Return the [x, y] coordinate for the center point of the cell that contains the specified text.  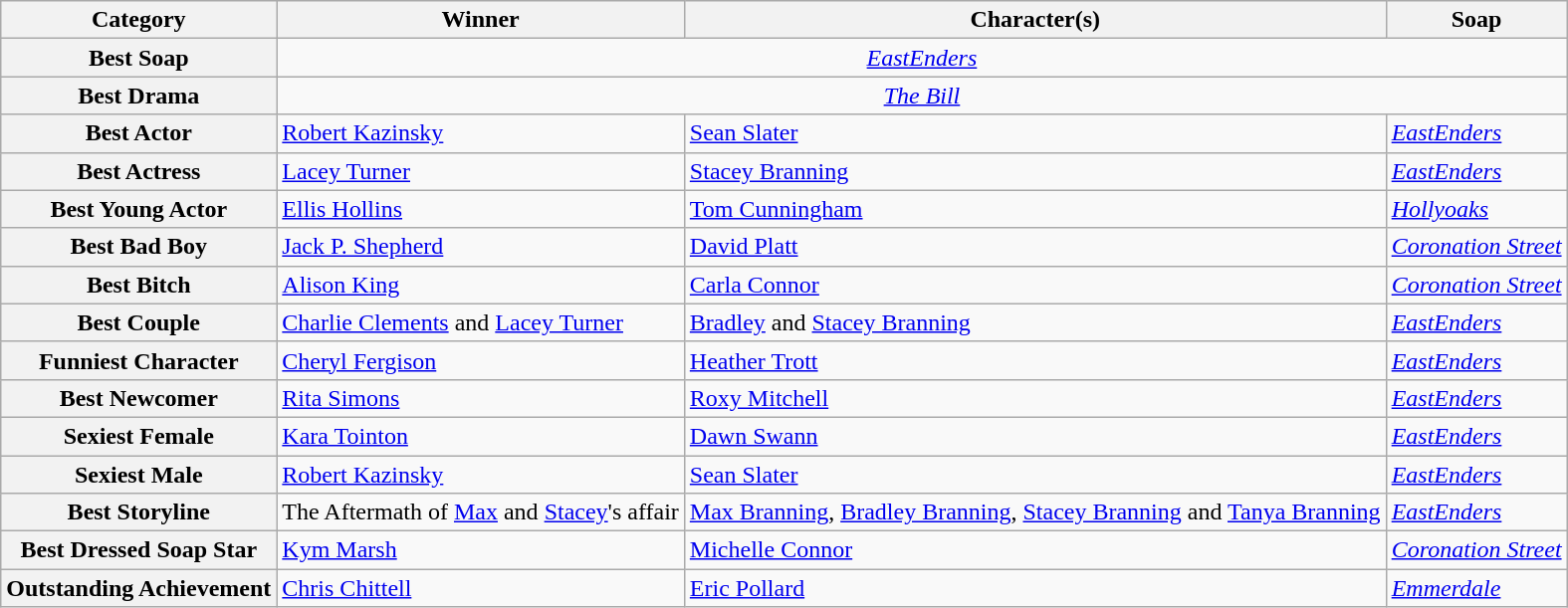
Best Storyline [139, 512]
Alison King [481, 285]
Rita Simons [481, 398]
Best Newcomer [139, 398]
David Platt [1035, 247]
Best Bitch [139, 285]
Charlie Clements and Lacey Turner [481, 322]
Best Soap [139, 58]
Category [139, 20]
Bradley and Stacey Branning [1035, 322]
Chris Chittell [481, 588]
Best Bad Boy [139, 247]
Soap [1476, 20]
Best Young Actor [139, 209]
Jack P. Shepherd [481, 247]
Max Branning, Bradley Branning, Stacey Branning and Tanya Branning [1035, 512]
Michelle Connor [1035, 550]
Stacey Branning [1035, 171]
Kara Tointon [481, 436]
Outstanding Achievement [139, 588]
Sexiest Female [139, 436]
Best Actress [139, 171]
Hollyoaks [1476, 209]
The Bill [922, 96]
Heather Trott [1035, 360]
Tom Cunningham [1035, 209]
Emmerdale [1476, 588]
Best Dressed Soap Star [139, 550]
Roxy Mitchell [1035, 398]
Carla Connor [1035, 285]
Sexiest Male [139, 475]
Cheryl Fergison [481, 360]
Best Couple [139, 322]
Winner [481, 20]
Dawn Swann [1035, 436]
Funniest Character [139, 360]
Best Drama [139, 96]
Character(s) [1035, 20]
Kym Marsh [481, 550]
Lacey Turner [481, 171]
The Aftermath of Max and Stacey's affair [481, 512]
Best Actor [139, 133]
Ellis Hollins [481, 209]
Eric Pollard [1035, 588]
